From the cell containing the given text, extract its center point as (X, Y) coordinate. 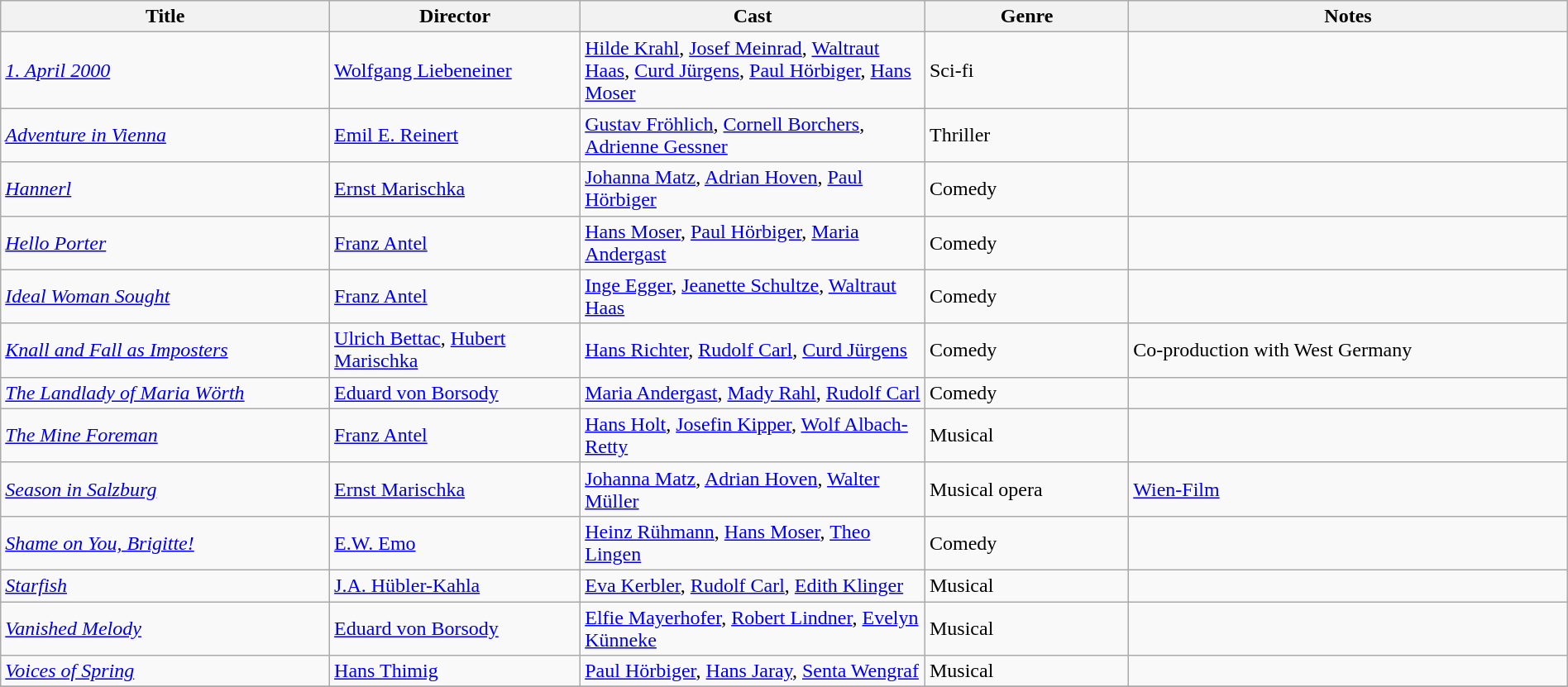
Voices of Spring (165, 671)
1. April 2000 (165, 70)
The Landlady of Maria Wörth (165, 393)
Hannerl (165, 188)
E.W. Emo (455, 542)
Emil E. Reinert (455, 136)
Co-production with West Germany (1348, 351)
Cast (753, 17)
Hans Thimig (455, 671)
Hello Porter (165, 243)
Hans Holt, Josefin Kipper, Wolf Albach-Retty (753, 435)
Ideal Woman Sought (165, 296)
J.A. Hübler-Kahla (455, 585)
Notes (1348, 17)
Heinz Rühmann, Hans Moser, Theo Lingen (753, 542)
Shame on You, Brigitte! (165, 542)
Musical opera (1026, 489)
Vanished Melody (165, 628)
Director (455, 17)
Eva Kerbler, Rudolf Carl, Edith Klinger (753, 585)
Season in Salzburg (165, 489)
Maria Andergast, Mady Rahl, Rudolf Carl (753, 393)
Knall and Fall as Imposters (165, 351)
Hans Moser, Paul Hörbiger, Maria Andergast (753, 243)
Title (165, 17)
Starfish (165, 585)
Inge Egger, Jeanette Schultze, Waltraut Haas (753, 296)
The Mine Foreman (165, 435)
Wolfgang Liebeneiner (455, 70)
Sci-fi (1026, 70)
Johanna Matz, Adrian Hoven, Walter Müller (753, 489)
Hans Richter, Rudolf Carl, Curd Jürgens (753, 351)
Johanna Matz, Adrian Hoven, Paul Hörbiger (753, 188)
Elfie Mayerhofer, Robert Lindner, Evelyn Künneke (753, 628)
Wien-Film (1348, 489)
Hilde Krahl, Josef Meinrad, Waltraut Haas, Curd Jürgens, Paul Hörbiger, Hans Moser (753, 70)
Genre (1026, 17)
Adventure in Vienna (165, 136)
Paul Hörbiger, Hans Jaray, Senta Wengraf (753, 671)
Ulrich Bettac, Hubert Marischka (455, 351)
Gustav Fröhlich, Cornell Borchers, Adrienne Gessner (753, 136)
Thriller (1026, 136)
